Find where the given text appears and provide that cell's center as (X, Y) coordinate. 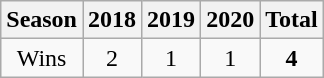
Season (42, 20)
Wins (42, 58)
2 (112, 58)
4 (292, 58)
2019 (172, 20)
Total (292, 20)
2020 (230, 20)
2018 (112, 20)
